Extract the [X, Y] coordinate from the center of the cell holding the provided text.  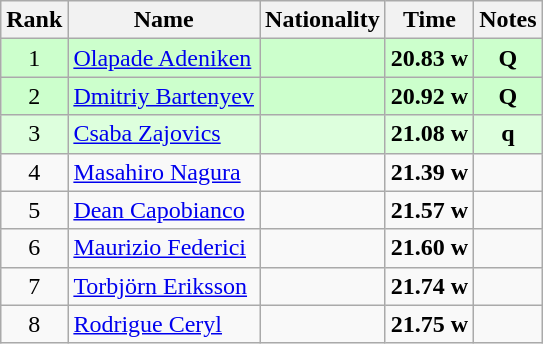
Torbjörn Eriksson [164, 286]
21.57 w [429, 210]
Time [429, 20]
1 [34, 58]
21.08 w [429, 134]
Nationality [323, 20]
Csaba Zajovics [164, 134]
Name [164, 20]
3 [34, 134]
20.83 w [429, 58]
8 [34, 324]
21.60 w [429, 248]
Notes [508, 20]
Dmitriy Bartenyev [164, 96]
Masahiro Nagura [164, 172]
Maurizio Federici [164, 248]
2 [34, 96]
20.92 w [429, 96]
Olapade Adeniken [164, 58]
21.74 w [429, 286]
21.39 w [429, 172]
6 [34, 248]
Rodrigue Ceryl [164, 324]
Rank [34, 20]
q [508, 134]
21.75 w [429, 324]
7 [34, 286]
4 [34, 172]
5 [34, 210]
Dean Capobianco [164, 210]
